Locate the cell with the specified text and output its [X, Y] center coordinate. 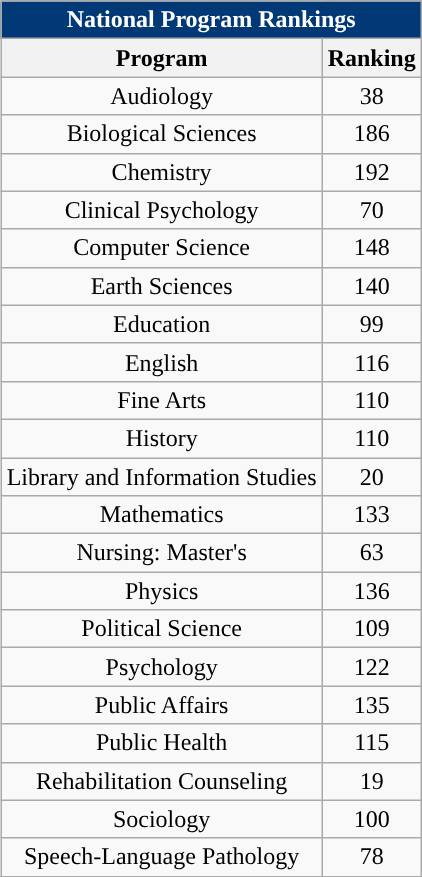
115 [372, 743]
192 [372, 172]
Psychology [162, 667]
186 [372, 134]
Political Science [162, 629]
148 [372, 248]
140 [372, 286]
Public Affairs [162, 705]
Mathematics [162, 515]
National Program Rankings [211, 20]
Sociology [162, 819]
Audiology [162, 96]
Rehabilitation Counseling [162, 781]
109 [372, 629]
122 [372, 667]
Speech-Language Pathology [162, 857]
38 [372, 96]
63 [372, 553]
Fine Arts [162, 400]
Education [162, 324]
Computer Science [162, 248]
19 [372, 781]
Biological Sciences [162, 134]
116 [372, 362]
133 [372, 515]
Program [162, 58]
Chemistry [162, 172]
20 [372, 477]
Ranking [372, 58]
100 [372, 819]
Nursing: Master's [162, 553]
Public Health [162, 743]
136 [372, 591]
78 [372, 857]
Physics [162, 591]
135 [372, 705]
History [162, 438]
Clinical Psychology [162, 210]
English [162, 362]
Library and Information Studies [162, 477]
Earth Sciences [162, 286]
99 [372, 324]
70 [372, 210]
